Determine the [X, Y] coordinate at the center of the cell enclosing the given text.  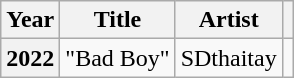
Artist [228, 20]
"Bad Boy" [118, 58]
2022 [30, 58]
Year [30, 20]
Title [118, 20]
SDthaitay [228, 58]
